From the cell containing the given text, extract its center point as (x, y) coordinate. 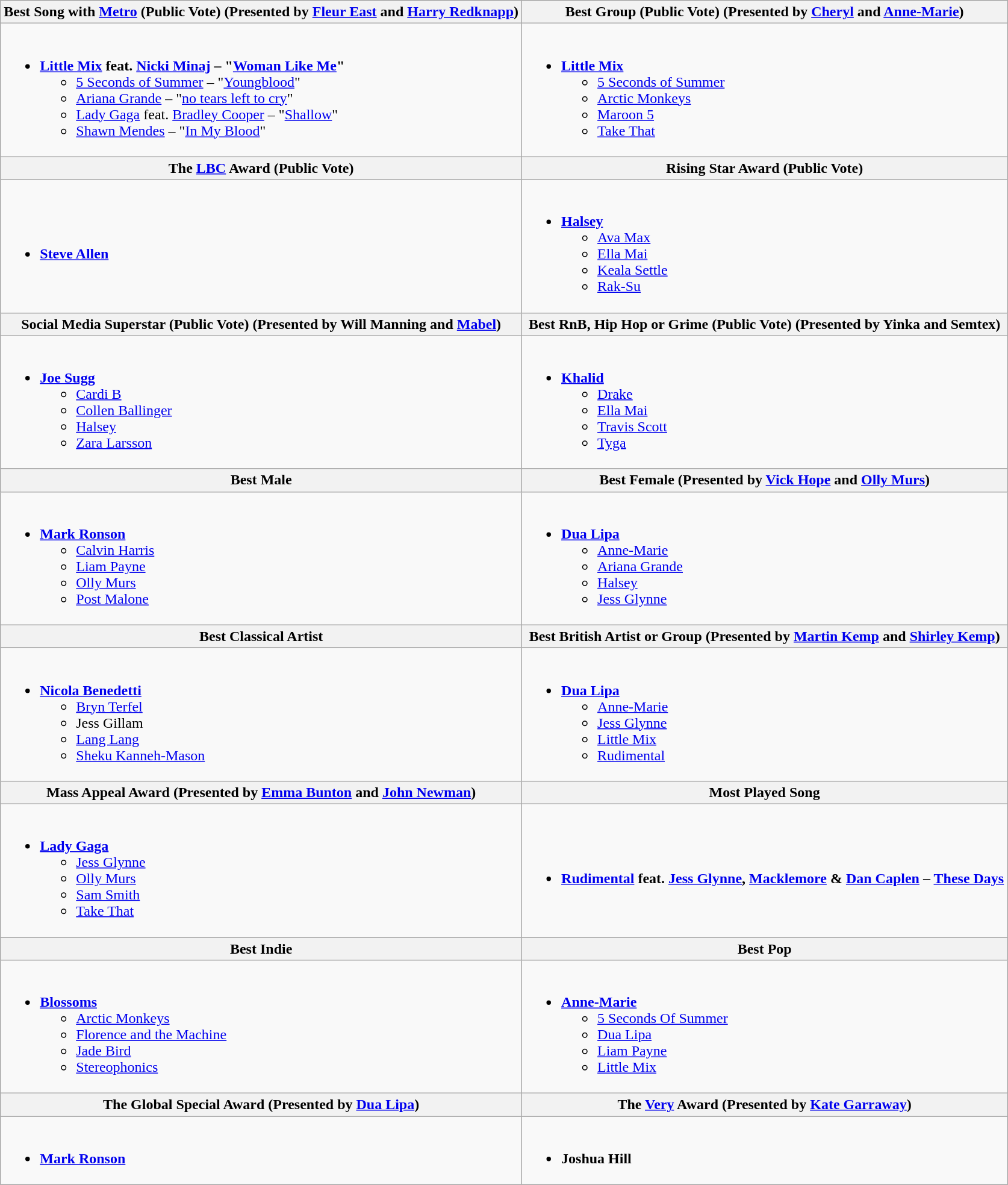
Best British Artist or Group (Presented by Martin Kemp and Shirley Kemp) (765, 636)
The Very Award (Presented by Kate Garraway) (765, 1105)
Nicola BenedettiBryn TerfelJess GillamLang LangSheku Kanneh-Mason (261, 714)
Best Classical Artist (261, 636)
Steve Allen (261, 246)
Anne-Marie5 Seconds Of SummerDua LipaLiam PayneLittle Mix (765, 1027)
BlossomsArctic MonkeysFlorence and the MachineJade BirdStereophonics (261, 1027)
Mass Appeal Award (Presented by Emma Bunton and John Newman) (261, 792)
Mark Ronson (261, 1151)
Rising Star Award (Public Vote) (765, 168)
HalseyAva MaxElla MaiKeala SettleRak-Su (765, 246)
The LBC Award (Public Vote) (261, 168)
Rudimental feat. Jess Glynne, Macklemore & Dan Caplen – These Days (765, 870)
Social Media Superstar (Public Vote) (Presented by Will Manning and Mabel) (261, 324)
Dua LipaAnne-MarieJess GlynneLittle MixRudimental (765, 714)
Mark RonsonCalvin HarrisLiam PayneOlly MursPost Malone (261, 558)
Little Mix5 Seconds of SummerArctic MonkeysMaroon 5Take That (765, 90)
Best Group (Public Vote) (Presented by Cheryl and Anne-Marie) (765, 12)
Best Indie (261, 949)
Most Played Song (765, 792)
Joshua Hill (765, 1151)
Dua LipaAnne-MarieAriana GrandeHalseyJess Glynne (765, 558)
Best Male (261, 480)
Best RnB, Hip Hop or Grime (Public Vote) (Presented by Yinka and Semtex) (765, 324)
Best Female (Presented by Vick Hope and Olly Murs) (765, 480)
Best Song with Metro (Public Vote) (Presented by Fleur East and Harry Redknapp) (261, 12)
KhalidDrakeElla MaiTravis ScottTyga (765, 402)
Lady GagaJess GlynneOlly MursSam SmithTake That (261, 870)
Best Pop (765, 949)
Joe SuggCardi BCollen BallingerHalseyZara Larsson (261, 402)
The Global Special Award (Presented by Dua Lipa) (261, 1105)
